Output the (X, Y) coordinate of the center of the cell containing the given text.  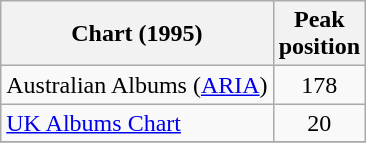
Chart (1995) (137, 34)
178 (319, 85)
Australian Albums (ARIA) (137, 85)
20 (319, 123)
UK Albums Chart (137, 123)
Peakposition (319, 34)
